Find where the given text appears and provide that cell's center as [x, y] coordinate. 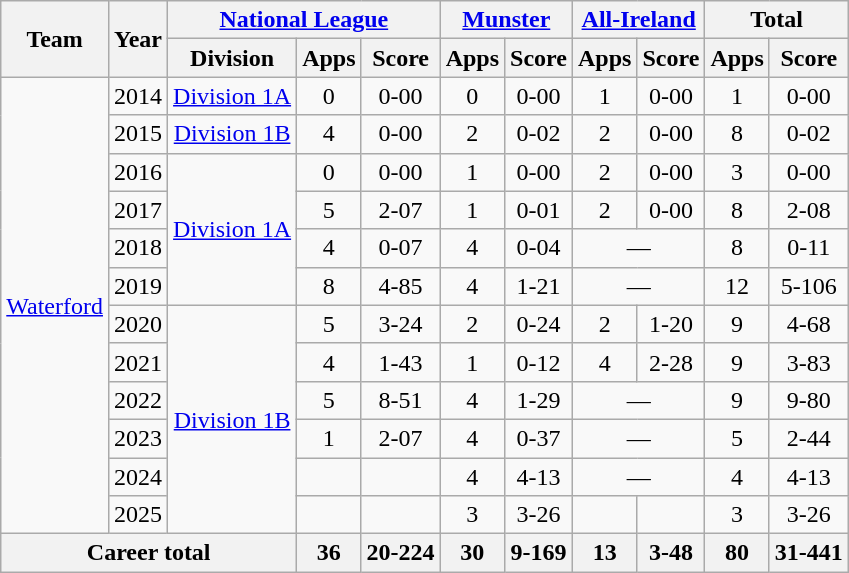
2-28 [671, 362]
3-24 [400, 324]
13 [604, 553]
Division [232, 58]
1-20 [671, 324]
Munster [506, 20]
4-85 [400, 286]
Team [55, 39]
0-04 [539, 248]
2-08 [808, 210]
2019 [138, 286]
20-224 [400, 553]
3-48 [671, 553]
0-07 [400, 248]
1-21 [539, 286]
9-169 [539, 553]
Year [138, 39]
31-441 [808, 553]
4-68 [808, 324]
80 [737, 553]
5-106 [808, 286]
2024 [138, 477]
Total [776, 20]
30 [472, 553]
12 [737, 286]
0-11 [808, 248]
8-51 [400, 400]
Waterford [55, 306]
2015 [138, 134]
2018 [138, 248]
2020 [138, 324]
0-01 [539, 210]
2023 [138, 438]
2022 [138, 400]
1-43 [400, 362]
9-80 [808, 400]
2-44 [808, 438]
2025 [138, 515]
0-37 [539, 438]
National League [304, 20]
0-24 [539, 324]
3-83 [808, 362]
0-12 [539, 362]
2017 [138, 210]
36 [329, 553]
2021 [138, 362]
All-Ireland [638, 20]
2014 [138, 96]
2016 [138, 172]
Career total [149, 553]
1-29 [539, 400]
